Search for the cell housing the specified text and yield its [x, y] center coordinate. 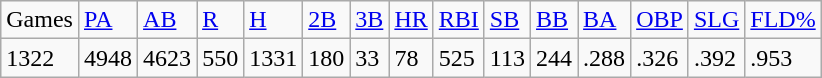
180 [326, 58]
AB [168, 20]
FLD% [783, 20]
OBP [660, 20]
PA [108, 20]
.326 [660, 58]
4948 [108, 58]
Games [40, 20]
RBI [458, 20]
BA [604, 20]
R [220, 20]
525 [458, 58]
SB [507, 20]
244 [554, 58]
78 [411, 58]
HR [411, 20]
1331 [274, 58]
33 [370, 58]
SLG [716, 20]
113 [507, 58]
H [274, 20]
4623 [168, 58]
2B [326, 20]
1322 [40, 58]
.392 [716, 58]
.953 [783, 58]
550 [220, 58]
3B [370, 20]
BB [554, 20]
.288 [604, 58]
